From the cell containing the given text, extract its center point as (X, Y) coordinate. 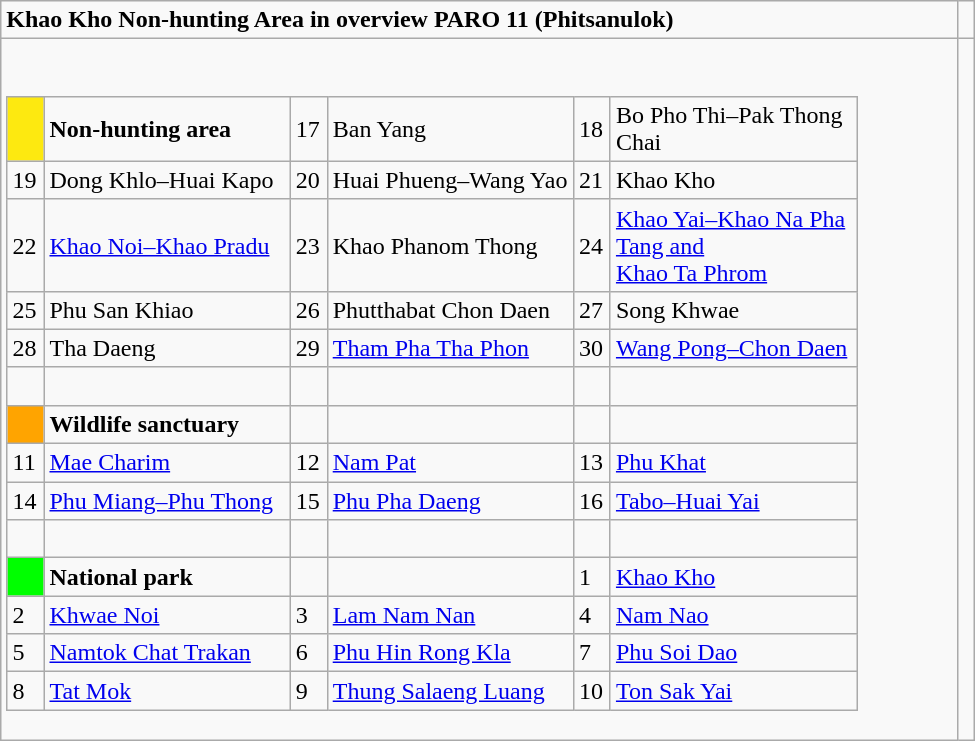
12 (308, 463)
2 (26, 615)
30 (592, 348)
Phutthabat Chon Daen (450, 310)
21 (592, 180)
8 (26, 691)
Phu Miang–Phu Thong (167, 501)
20 (308, 180)
9 (308, 691)
Phu Khat (733, 463)
Lam Nam Nan (450, 615)
15 (308, 501)
4 (592, 615)
Phu San Khiao (167, 310)
24 (592, 245)
Namtok Chat Trakan (167, 653)
14 (26, 501)
Khao Phanom Thong (450, 245)
Huai Phueng–Wang Yao (450, 180)
Thung Salaeng Luang (450, 691)
National park (167, 577)
Tha Daeng (167, 348)
26 (308, 310)
Khao Yai–Khao Na Pha Tang andKhao Ta Phrom (733, 245)
25 (26, 310)
Ban Yang (450, 128)
5 (26, 653)
Non-hunting area (167, 128)
3 (308, 615)
Nam Pat (450, 463)
10 (592, 691)
Tat Mok (167, 691)
Phu Pha Daeng (450, 501)
Bo Pho Thi–Pak Thong Chai (733, 128)
29 (308, 348)
16 (592, 501)
23 (308, 245)
17 (308, 128)
Song Khwae (733, 310)
Khwae Noi (167, 615)
Wildlife sanctuary (167, 424)
28 (26, 348)
Phu Soi Dao (733, 653)
Dong Khlo–Huai Kapo (167, 180)
Ton Sak Yai (733, 691)
Phu Hin Rong Kla (450, 653)
Wang Pong–Chon Daen (733, 348)
7 (592, 653)
27 (592, 310)
22 (26, 245)
Nam Nao (733, 615)
13 (592, 463)
Khao Noi–Khao Pradu (167, 245)
18 (592, 128)
1 (592, 577)
6 (308, 653)
Tham Pha Tha Phon (450, 348)
Tabo–Huai Yai (733, 501)
Mae Charim (167, 463)
19 (26, 180)
11 (26, 463)
Khao Kho Non-hunting Area in overview PARO 11 (Phitsanulok) (480, 20)
